Identify which cell holds the provided text, then report its [x, y] central coordinate. 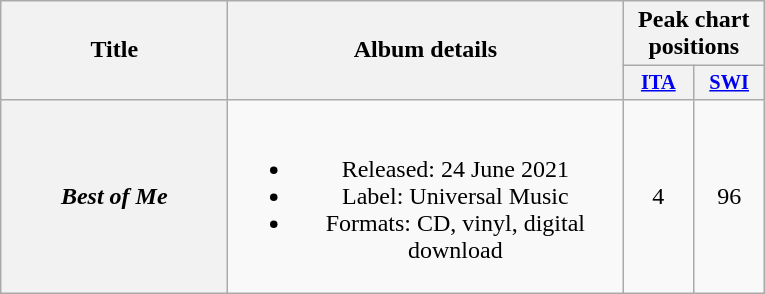
4 [658, 196]
ITA [658, 83]
Released: 24 June 2021Label: Universal MusicFormats: CD, vinyl, digital download [426, 196]
Album details [426, 50]
96 [730, 196]
Peak chart positions [694, 34]
Best of Me [114, 196]
Title [114, 50]
SWI [730, 83]
